Find where the given text appears and provide that cell's center as (X, Y) coordinate. 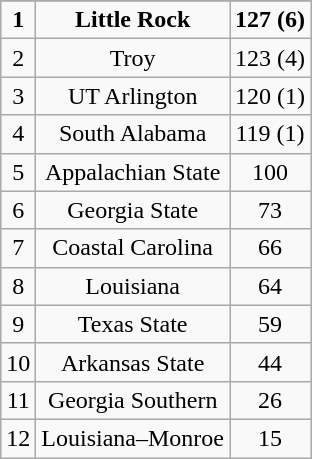
66 (270, 248)
73 (270, 210)
26 (270, 400)
64 (270, 286)
Louisiana–Monroe (133, 438)
UT Arlington (133, 96)
9 (18, 324)
Georgia Southern (133, 400)
4 (18, 134)
Little Rock (133, 20)
5 (18, 172)
44 (270, 362)
1 (18, 20)
6 (18, 210)
119 (1) (270, 134)
127 (6) (270, 20)
South Alabama (133, 134)
59 (270, 324)
15 (270, 438)
10 (18, 362)
12 (18, 438)
Georgia State (133, 210)
Coastal Carolina (133, 248)
100 (270, 172)
Appalachian State (133, 172)
Louisiana (133, 286)
3 (18, 96)
8 (18, 286)
7 (18, 248)
11 (18, 400)
Texas State (133, 324)
123 (4) (270, 58)
Arkansas State (133, 362)
Troy (133, 58)
120 (1) (270, 96)
2 (18, 58)
